Determine the [X, Y] coordinate at the center of the cell enclosing the given text.  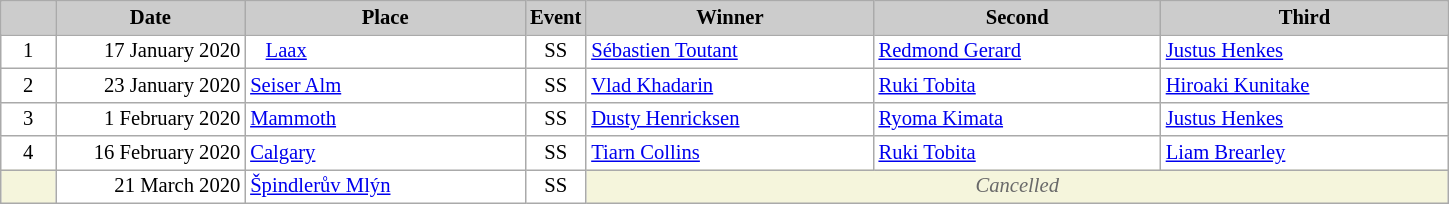
Cancelled [1017, 186]
Laax [385, 51]
16 February 2020 [151, 153]
3 [28, 119]
Hiroaki Kunitake [1304, 85]
1 February 2020 [151, 119]
Event [556, 17]
Redmond Gerard [1018, 51]
Calgary [385, 153]
Vlad Khadarin [730, 85]
Winner [730, 17]
Tiarn Collins [730, 153]
Second [1018, 17]
4 [28, 153]
Liam Brearley [1304, 153]
Date [151, 17]
Špindlerův Mlýn [385, 186]
2 [28, 85]
Ryoma Kimata [1018, 119]
21 March 2020 [151, 186]
Place [385, 17]
1 [28, 51]
17 January 2020 [151, 51]
Sébastien Toutant [730, 51]
Mammoth [385, 119]
Dusty Henricksen [730, 119]
Third [1304, 17]
Seiser Alm [385, 85]
23 January 2020 [151, 85]
